Return the (x, y) coordinate for the center point of the cell that contains the specified text.  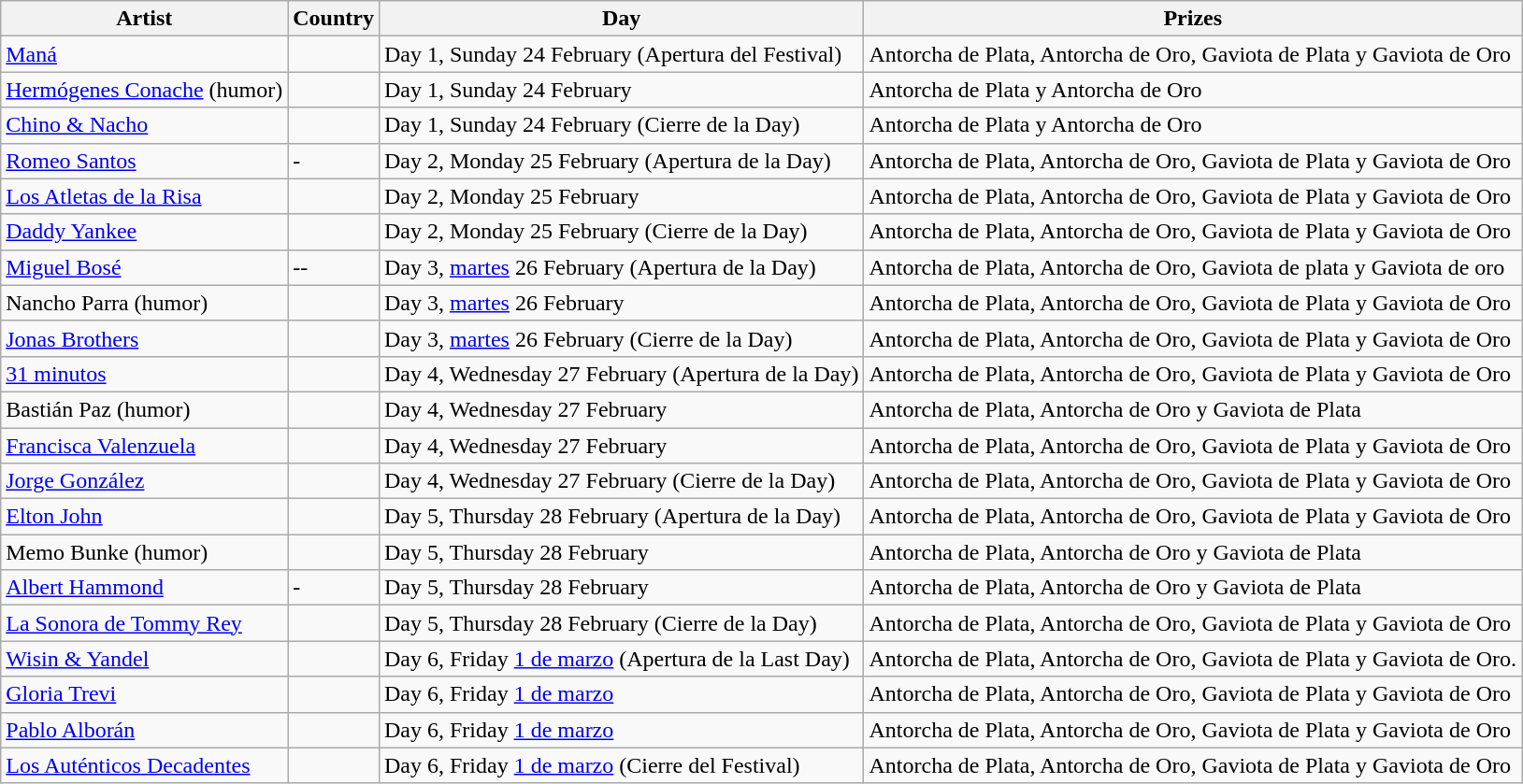
La Sonora de Tommy Rey (144, 623)
-- (334, 267)
Day 3, martes 26 February (Cierre de la Day) (621, 338)
31 minutos (144, 374)
Day 5, Thursday 28 February (Apertura de la Day) (621, 517)
Antorcha de Plata, Antorcha de Oro, Gaviota de plata y Gaviota de oro (1193, 267)
Prizes (1193, 19)
Gloria Trevi (144, 694)
Day 2, Monday 25 February (Apertura de la Day) (621, 161)
Elton John (144, 517)
Day 3, martes 26 February (621, 303)
Day 6, Friday 1 de marzo (Cierre del Festival) (621, 765)
Day 5, Thursday 28 February (Cierre de la Day) (621, 623)
Miguel Bosé (144, 267)
Nancho Parra (humor) (144, 303)
Bastián Paz (humor) (144, 409)
Antorcha de Plata, Antorcha de Oro, Gaviota de Plata y Gaviota de Oro. (1193, 659)
Los Atletas de la Risa (144, 196)
Day 4, Wednesday 27 February (Cierre de la Day) (621, 481)
Day 2, Monday 25 February (621, 196)
Day 6, Friday 1 de marzo (Apertura de la Last Day) (621, 659)
Day 1, Sunday 24 February (621, 90)
Day 3, martes 26 February (Apertura de la Day) (621, 267)
Memo Bunke (humor) (144, 552)
Artist (144, 19)
Daddy Yankee (144, 232)
Chino & Nacho (144, 125)
Romeo Santos (144, 161)
Francisca Valenzuela (144, 446)
Jorge González (144, 481)
Day (621, 19)
Country (334, 19)
Los Auténticos Decadentes (144, 765)
Wisin & Yandel (144, 659)
Pablo Alborán (144, 730)
Day 1, Sunday 24 February (Cierre de la Day) (621, 125)
Day 4, Wednesday 27 February (Apertura de la Day) (621, 374)
Maná (144, 54)
Jonas Brothers (144, 338)
Day 1, Sunday 24 February (Apertura del Festival) (621, 54)
Hermógenes Conache (humor) (144, 90)
Day 2, Monday 25 February (Cierre de la Day) (621, 232)
Albert Hammond (144, 588)
